Capture the cell that displays the provided text and extract its (X, Y) central coordinate. 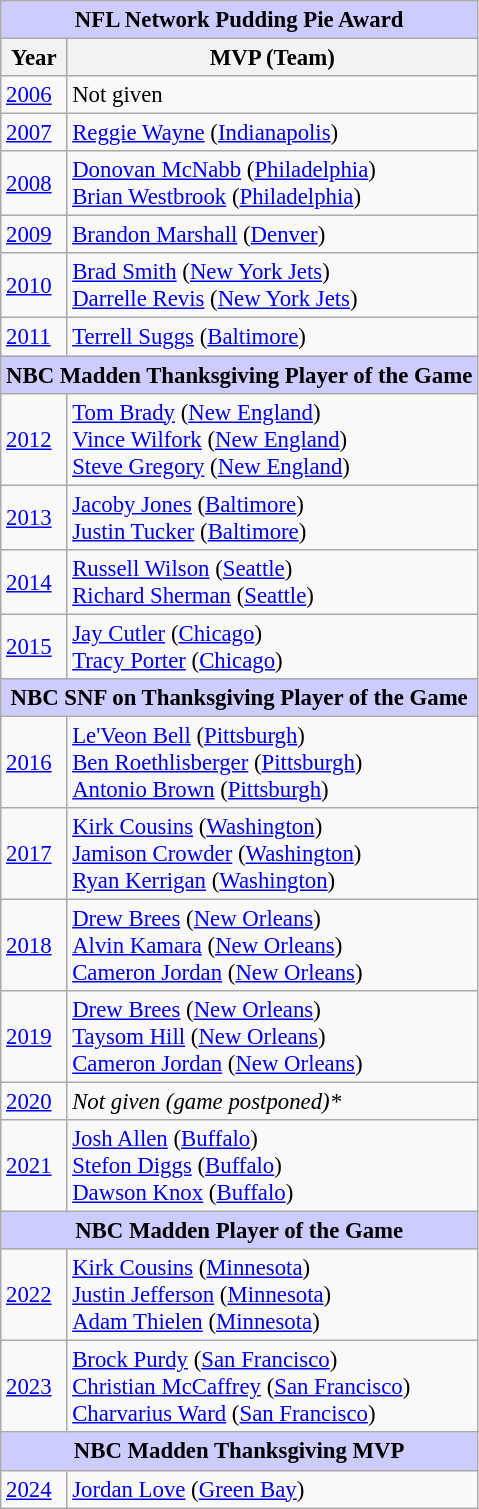
2008 (34, 184)
Not given (272, 95)
2022 (34, 1295)
Kirk Cousins (Washington)Jamison Crowder (Washington)Ryan Kerrigan (Washington) (272, 854)
2012 (34, 439)
Donovan McNabb (Philadelphia)Brian Westbrook (Philadelphia) (272, 184)
Jordan Love (Green Bay) (272, 1489)
Jay Cutler (Chicago)Tracy Porter (Chicago) (272, 646)
Not given (game postponed)* (272, 1102)
2013 (34, 518)
Le'Veon Bell (Pittsburgh)Ben Roethlisberger (Pittsburgh)Antonio Brown (Pittsburgh) (272, 762)
2006 (34, 95)
NBC Madden Player of the Game (240, 1231)
Kirk Cousins (Minnesota)Justin Jefferson (Minnesota)Adam Thielen (Minnesota) (272, 1295)
Brad Smith (New York Jets)Darrelle Revis (New York Jets) (272, 286)
Jacoby Jones (Baltimore)Justin Tucker (Baltimore) (272, 518)
Brandon Marshall (Denver) (272, 235)
2019 (34, 1037)
Brock Purdy (San Francisco)Christian McCaffrey (San Francisco)Charvarius Ward (San Francisco) (272, 1387)
Reggie Wayne (Indianapolis) (272, 133)
NBC Madden Thanksgiving MVP (240, 1452)
Josh Allen (Buffalo)Stefon Diggs (Buffalo)Dawson Knox (Buffalo) (272, 1166)
Year (34, 58)
MVP (Team) (272, 58)
2023 (34, 1387)
2009 (34, 235)
2015 (34, 646)
NBC Madden Thanksgiving Player of the Game (240, 375)
2010 (34, 286)
2016 (34, 762)
NFL Network Pudding Pie Award (240, 20)
2011 (34, 337)
2018 (34, 945)
NBC SNF on Thanksgiving Player of the Game (240, 698)
Terrell Suggs (Baltimore) (272, 337)
2007 (34, 133)
Drew Brees (New Orleans)Alvin Kamara (New Orleans)Cameron Jordan (New Orleans) (272, 945)
2017 (34, 854)
2024 (34, 1489)
Drew Brees (New Orleans)Taysom Hill (New Orleans)Cameron Jordan (New Orleans) (272, 1037)
2014 (34, 582)
Russell Wilson (Seattle)Richard Sherman (Seattle) (272, 582)
2020 (34, 1102)
Tom Brady (New England)Vince Wilfork (New England)Steve Gregory (New England) (272, 439)
2021 (34, 1166)
